Find where the given text appears and provide that cell's center as [X, Y] coordinate. 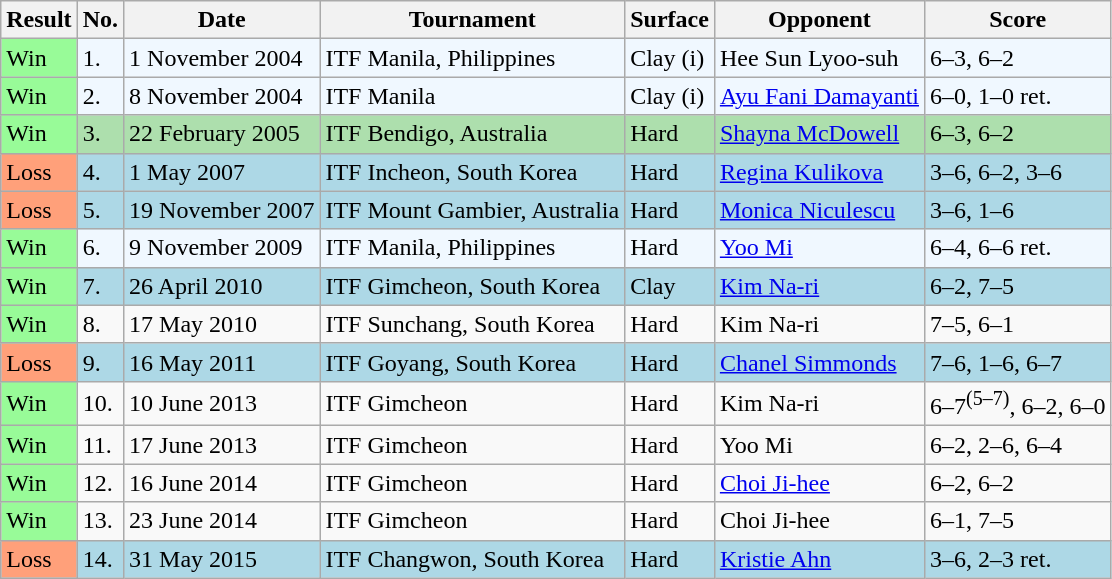
Opponent [819, 20]
7–6, 1–6, 6–7 [1018, 362]
6–2, 2–6, 6–4 [1018, 445]
6–1, 7–5 [1018, 521]
9. [100, 362]
9 November 2009 [222, 248]
5. [100, 210]
31 May 2015 [222, 559]
ITF Manila [472, 96]
6–7(5–7), 6–2, 6–0 [1018, 404]
ITF Mount Gambier, Australia [472, 210]
4. [100, 172]
Chanel Simmonds [819, 362]
Result [39, 20]
Ayu Fani Damayanti [819, 96]
ITF Goyang, South Korea [472, 362]
Monica Niculescu [819, 210]
17 May 2010 [222, 324]
22 February 2005 [222, 134]
Clay [670, 286]
8. [100, 324]
ITF Incheon, South Korea [472, 172]
10. [100, 404]
Surface [670, 20]
1 May 2007 [222, 172]
16 June 2014 [222, 483]
Kristie Ahn [819, 559]
6–4, 6–6 ret. [1018, 248]
13. [100, 521]
6–2, 6–2 [1018, 483]
23 June 2014 [222, 521]
10 June 2013 [222, 404]
6–2, 7–5 [1018, 286]
3. [100, 134]
26 April 2010 [222, 286]
3–6, 1–6 [1018, 210]
Score [1018, 20]
Date [222, 20]
11. [100, 445]
8 November 2004 [222, 96]
1. [100, 58]
Shayna McDowell [819, 134]
19 November 2007 [222, 210]
No. [100, 20]
ITF Changwon, South Korea [472, 559]
6–0, 1–0 ret. [1018, 96]
Tournament [472, 20]
7–5, 6–1 [1018, 324]
ITF Gimcheon, South Korea [472, 286]
16 May 2011 [222, 362]
1 November 2004 [222, 58]
2. [100, 96]
3–6, 6–2, 3–6 [1018, 172]
ITF Sunchang, South Korea [472, 324]
ITF Bendigo, Australia [472, 134]
Regina Kulikova [819, 172]
6. [100, 248]
12. [100, 483]
3–6, 2–3 ret. [1018, 559]
Hee Sun Lyoo-suh [819, 58]
17 June 2013 [222, 445]
7. [100, 286]
14. [100, 559]
